Return the [X, Y] coordinate for the center point of the cell that contains the specified text.  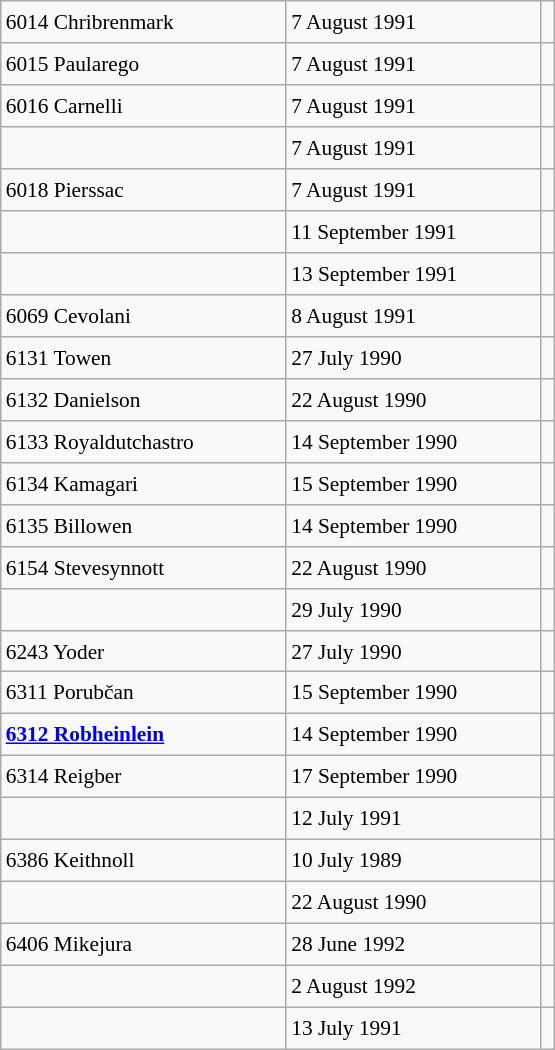
6314 Reigber [144, 777]
6406 Mikejura [144, 945]
6132 Danielson [144, 399]
6014 Chribrenmark [144, 22]
6015 Paularego [144, 64]
6154 Stevesynnott [144, 567]
6018 Pierssac [144, 190]
6134 Kamagari [144, 483]
13 September 1991 [413, 274]
6243 Yoder [144, 651]
28 June 1992 [413, 945]
11 September 1991 [413, 232]
2 August 1992 [413, 986]
17 September 1990 [413, 777]
13 July 1991 [413, 1028]
6135 Billowen [144, 525]
12 July 1991 [413, 819]
6131 Towen [144, 358]
6386 Keithnoll [144, 861]
8 August 1991 [413, 316]
6069 Cevolani [144, 316]
29 July 1990 [413, 609]
10 July 1989 [413, 861]
6016 Carnelli [144, 106]
6311 Porubčan [144, 693]
6133 Royaldutchastro [144, 441]
6312 Robheinlein [144, 735]
